Find where the given text appears and provide that cell's center as [x, y] coordinate. 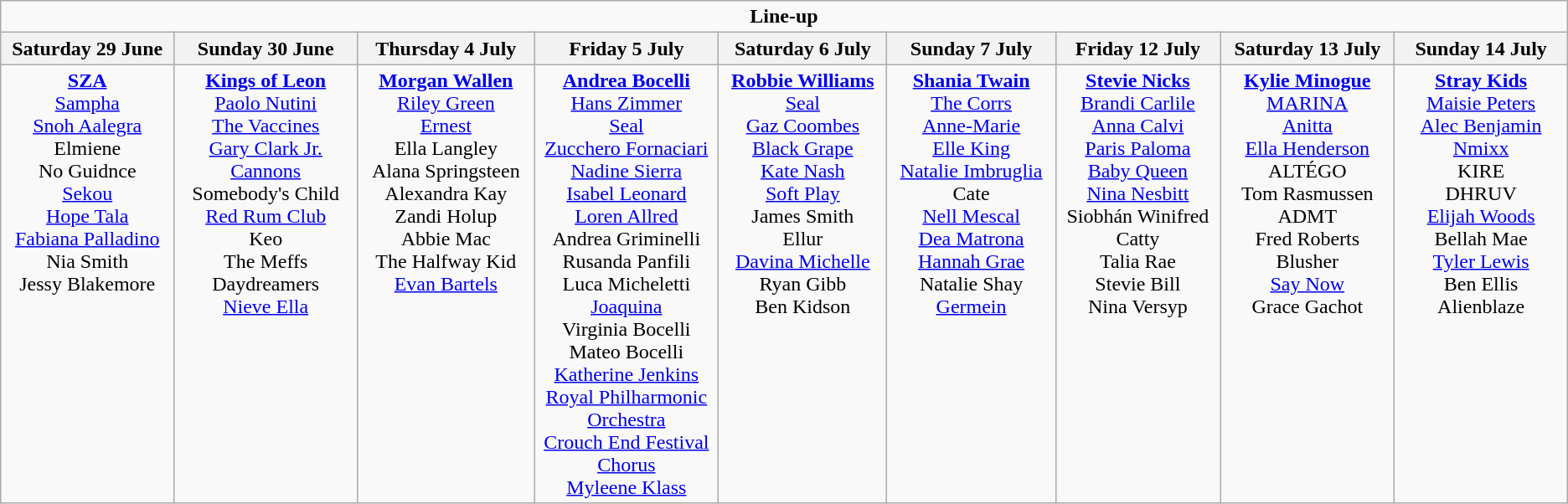
Thursday 4 July [446, 49]
Friday 12 July [1137, 49]
Saturday 13 July [1308, 49]
SZASamphaSnoh AalegraElmieneNo GuidnceSekouHope TalaFabiana PalladinoNia SmithJessy Blakemore [87, 284]
Stevie NicksBrandi CarlileAnna CalviParis PalomaBaby QueenNina NesbittSiobhán WinifredCattyTalia RaeStevie BillNina Versyp [1137, 284]
Sunday 14 July [1481, 49]
Kings of LeonPaolo NutiniThe VaccinesGary Clark Jr.CannonsSomebody's ChildRed Rum ClubKeoThe MeffsDaydreamersNieve Ella [266, 284]
Shania TwainThe CorrsAnne-MarieElle KingNatalie ImbrugliaCateNell MescalDea MatronaHannah GraeNatalie ShayGermein [972, 284]
Saturday 6 July [802, 49]
Kylie MinogueMARINAAnittaElla HendersonALTÉGOTom RasmussenADMTFred RobertsBlusherSay NowGrace Gachot [1308, 284]
Sunday 7 July [972, 49]
Stray KidsMaisie PetersAlec BenjaminNmixxKIREDHRUVElijah WoodsBellah MaeTyler LewisBen EllisAlienblaze [1481, 284]
Sunday 30 June [266, 49]
Friday 5 July [627, 49]
Morgan WallenRiley GreenErnestElla LangleyAlana SpringsteenAlexandra KayZandi HolupAbbie MacThe Halfway KidEvan Bartels [446, 284]
Robbie WilliamsSealGaz CoombesBlack GrapeKate NashSoft PlayJames SmithEllurDavina MichelleRyan GibbBen Kidson [802, 284]
Line-up [784, 17]
Saturday 29 June [87, 49]
